Search for the cell housing the specified text and yield its [x, y] center coordinate. 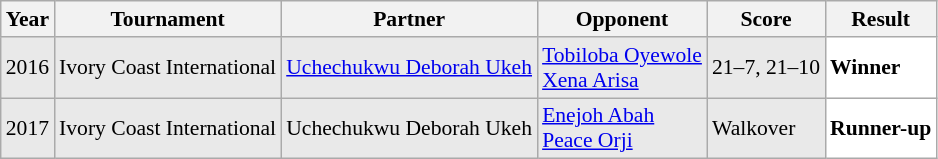
Year [28, 19]
Winner [880, 68]
Walkover [766, 128]
Tournament [168, 19]
Runner-up [880, 128]
Result [880, 19]
Opponent [622, 19]
Partner [409, 19]
21–7, 21–10 [766, 68]
2017 [28, 128]
Tobiloba Oyewole Xena Arisa [622, 68]
Enejoh Abah Peace Orji [622, 128]
Score [766, 19]
2016 [28, 68]
